Identify which cell holds the provided text, then report its (X, Y) central coordinate. 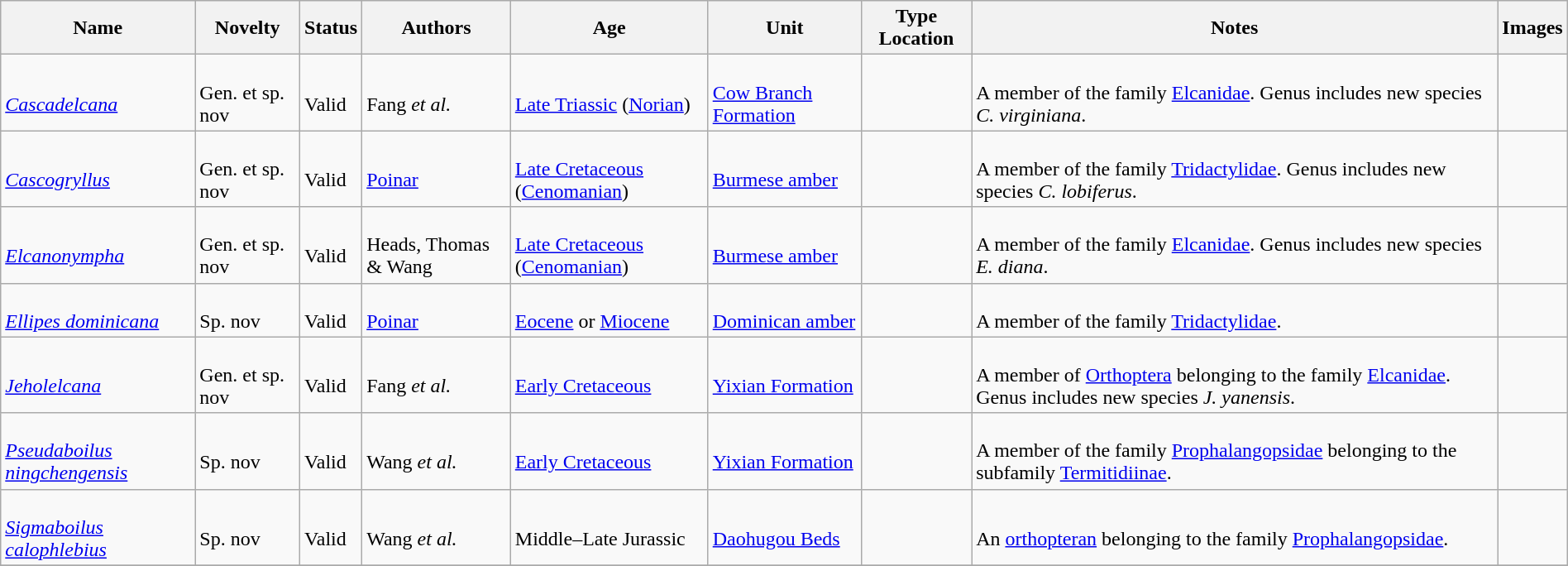
Daohugou Beds (784, 527)
Jeholelcana (98, 375)
A member of the family Elcanidae. Genus includes new species C. virginiana. (1235, 93)
Cow Branch Formation (784, 93)
Authors (437, 28)
Pseudaboilus ningchengensis (98, 451)
An orthopteran belonging to the family Prophalangopsidae. (1235, 527)
Cascogryllus (98, 169)
Name (98, 28)
Sigmaboilus calophlebius (98, 527)
Cascadelcana (98, 93)
Elcanonympha (98, 245)
Dominican amber (784, 309)
Notes (1235, 28)
Ellipes dominicana (98, 309)
Age (609, 28)
A member of the family Tridactylidae. (1235, 309)
Late Triassic (Norian) (609, 93)
Eocene or Miocene (609, 309)
Heads, Thomas & Wang (437, 245)
Novelty (248, 28)
A member of the family Prophalangopsidae belonging to the subfamily Termitidiinae. (1235, 451)
Unit (784, 28)
Images (1532, 28)
A member of Orthoptera belonging to the family Elcanidae. Genus includes new species J. yanensis. (1235, 375)
A member of the family Tridactylidae. Genus includes new species C. lobiferus. (1235, 169)
Status (331, 28)
A member of the family Elcanidae. Genus includes new species E. diana. (1235, 245)
Type Location (916, 28)
Middle–Late Jurassic (609, 527)
